Detect which cell encompasses the target text, then output its [X, Y] center coordinate. 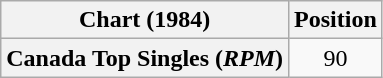
Position [336, 20]
90 [336, 58]
Canada Top Singles (RPM) [145, 58]
Chart (1984) [145, 20]
